Return [X, Y] of the center of cell containing provided text 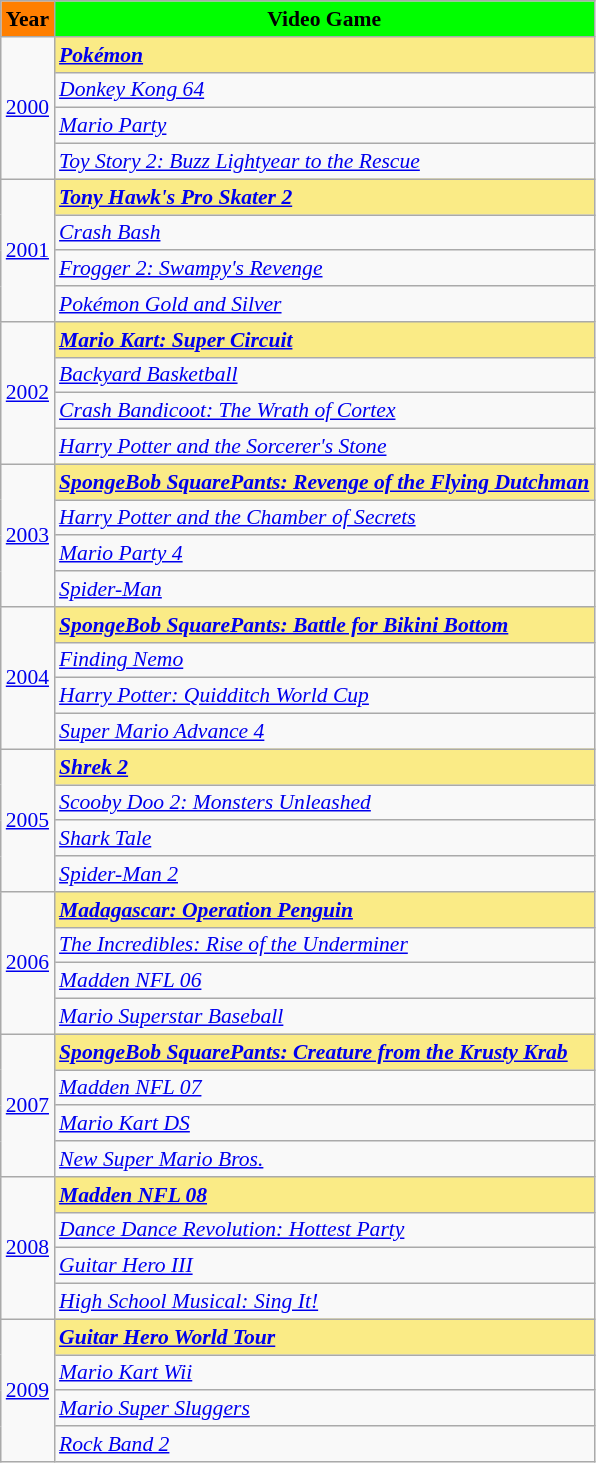
Crash Bandicoot: The Wrath of Cortex [324, 411]
Guitar Hero III [324, 1266]
2000 [28, 108]
Toy Story 2: Buzz Lightyear to the Rescue [324, 162]
Harry Potter: Quidditch World Cup [324, 696]
Madden NFL 06 [324, 981]
Finding Nemo [324, 660]
Rock Band 2 [324, 1444]
2003 [28, 535]
Mario Party 4 [324, 554]
2001 [28, 250]
Dance Dance Revolution: Hottest Party [324, 1230]
Donkey Kong 64 [324, 90]
Pokémon [324, 55]
SpongeBob SquarePants: Revenge of the Flying Dutchman [324, 482]
New Super Mario Bros. [324, 1159]
Backyard Basketball [324, 375]
Madagascar: Operation Penguin [324, 910]
Madden NFL 07 [324, 1088]
Madden NFL 08 [324, 1195]
High School Musical: Sing It! [324, 1302]
Shark Tale [324, 839]
Mario Party [324, 126]
Mario Kart: Super Circuit [324, 340]
Frogger 2: Swampy's Revenge [324, 269]
Harry Potter and the Sorcerer's Stone [324, 447]
The Incredibles: Rise of the Underminer [324, 945]
Mario Kart Wii [324, 1373]
Super Mario Advance 4 [324, 732]
Spider-Man 2 [324, 874]
Crash Bash [324, 233]
Tony Hawk's Pro Skater 2 [324, 197]
Scooby Doo 2: Monsters Unleashed [324, 803]
2008 [28, 1248]
Harry Potter and the Chamber of Secrets [324, 518]
Spider-Man [324, 589]
Guitar Hero World Tour [324, 1337]
Mario Kart DS [324, 1124]
Shrek 2 [324, 767]
Mario Superstar Baseball [324, 1017]
2007 [28, 1105]
2009 [28, 1390]
Video Game [324, 19]
2002 [28, 393]
Pokémon Gold and Silver [324, 304]
Year [28, 19]
SpongeBob SquarePants: Creature from the Krusty Krab [324, 1052]
2004 [28, 678]
SpongeBob SquarePants: Battle for Bikini Bottom [324, 625]
Mario Super Sluggers [324, 1409]
2005 [28, 820]
2006 [28, 963]
